Pinpoint the cell where the given text exists, returning its [X, Y] midpoint coordinate. 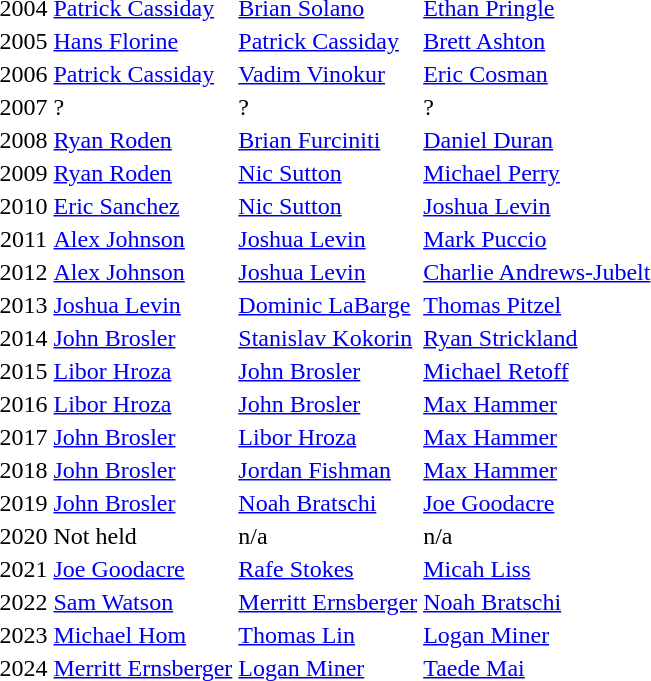
Stanislav Kokorin [328, 338]
Brian Furciniti [328, 140]
Vadim Vinokur [328, 74]
Thomas Lin [328, 635]
n/a [328, 536]
Not held [143, 536]
Sam Watson [143, 602]
Hans Florine [143, 41]
Joe Goodacre [143, 569]
Eric Sanchez [143, 206]
Michael Hom [143, 635]
Merritt Ernsberger [328, 602]
Noah Bratschi [328, 503]
Dominic LaBarge [328, 305]
Jordan Fishman [328, 470]
Rafe Stokes [328, 569]
